Provide the [x, y] coordinate of the cell's center where the given text is located.  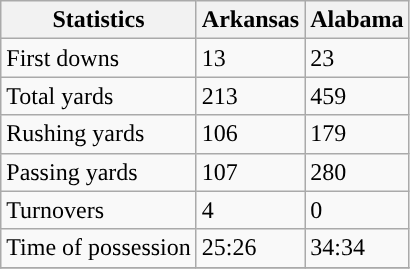
Total yards [99, 96]
4 [250, 210]
Statistics [99, 20]
25:26 [250, 248]
280 [357, 172]
Passing yards [99, 172]
Alabama [357, 20]
23 [357, 58]
106 [250, 134]
Arkansas [250, 20]
0 [357, 210]
179 [357, 134]
Rushing yards [99, 134]
34:34 [357, 248]
213 [250, 96]
459 [357, 96]
First downs [99, 58]
107 [250, 172]
13 [250, 58]
Turnovers [99, 210]
Time of possession [99, 248]
